Return [X, Y] of the center of cell containing provided text 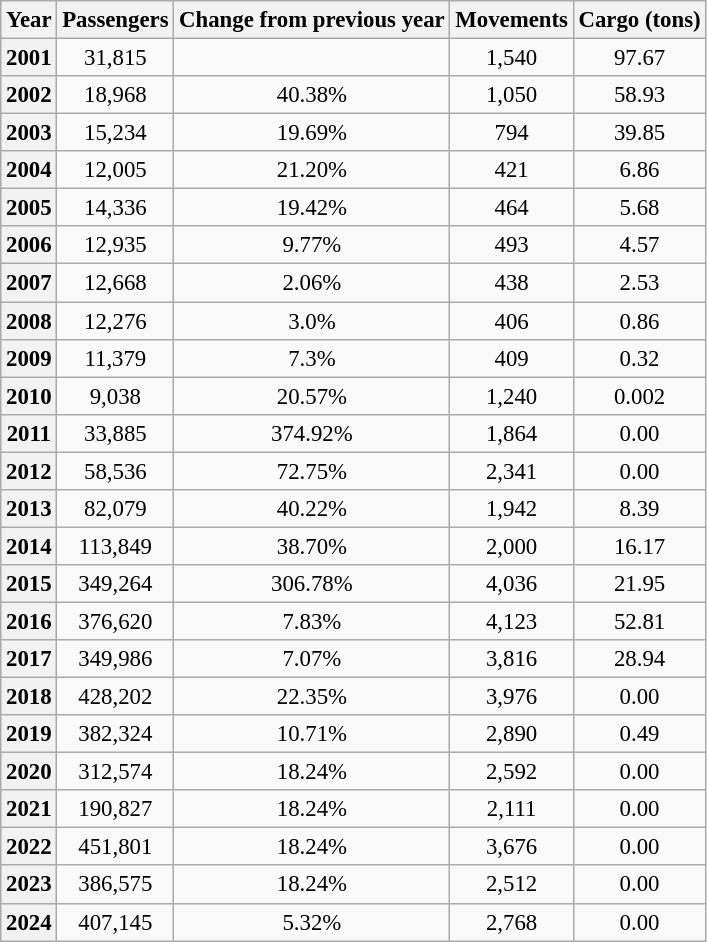
Movements [512, 20]
2001 [29, 58]
2,341 [512, 471]
Passengers [116, 20]
3,676 [512, 847]
7.3% [312, 358]
3.0% [312, 321]
2007 [29, 283]
Change from previous year [312, 20]
3,976 [512, 697]
2011 [29, 433]
9,038 [116, 396]
2,111 [512, 809]
406 [512, 321]
382,324 [116, 734]
0.32 [640, 358]
2,512 [512, 885]
11,379 [116, 358]
421 [512, 170]
2,768 [512, 922]
9.77% [312, 245]
2019 [29, 734]
464 [512, 208]
20.57% [312, 396]
2.53 [640, 283]
7.83% [312, 621]
97.67 [640, 58]
409 [512, 358]
31,815 [116, 58]
22.35% [312, 697]
374.92% [312, 433]
18,968 [116, 95]
14,336 [116, 208]
306.78% [312, 584]
2015 [29, 584]
2014 [29, 546]
349,986 [116, 659]
2023 [29, 885]
451,801 [116, 847]
2017 [29, 659]
2008 [29, 321]
4,123 [512, 621]
312,574 [116, 772]
19.42% [312, 208]
1,864 [512, 433]
38.70% [312, 546]
52.81 [640, 621]
2,890 [512, 734]
4.57 [640, 245]
40.38% [312, 95]
0.002 [640, 396]
1,540 [512, 58]
5.68 [640, 208]
2005 [29, 208]
386,575 [116, 885]
349,264 [116, 584]
72.75% [312, 471]
2010 [29, 396]
1,942 [512, 509]
82,079 [116, 509]
12,276 [116, 321]
2,592 [512, 772]
0.49 [640, 734]
Cargo (tons) [640, 20]
28.94 [640, 659]
2024 [29, 922]
12,668 [116, 283]
190,827 [116, 809]
2016 [29, 621]
40.22% [312, 509]
6.86 [640, 170]
21.95 [640, 584]
2002 [29, 95]
16.17 [640, 546]
58.93 [640, 95]
794 [512, 133]
Year [29, 20]
493 [512, 245]
1,240 [512, 396]
3,816 [512, 659]
0.86 [640, 321]
33,885 [116, 433]
8.39 [640, 509]
7.07% [312, 659]
428,202 [116, 697]
19.69% [312, 133]
2021 [29, 809]
2006 [29, 245]
10.71% [312, 734]
2020 [29, 772]
2003 [29, 133]
407,145 [116, 922]
12,935 [116, 245]
1,050 [512, 95]
2009 [29, 358]
12,005 [116, 170]
2012 [29, 471]
4,036 [512, 584]
58,536 [116, 471]
2004 [29, 170]
2018 [29, 697]
438 [512, 283]
376,620 [116, 621]
21.20% [312, 170]
5.32% [312, 922]
2.06% [312, 283]
113,849 [116, 546]
2013 [29, 509]
2,000 [512, 546]
39.85 [640, 133]
15,234 [116, 133]
2022 [29, 847]
